Find where the given text appears and provide that cell's center as [X, Y] coordinate. 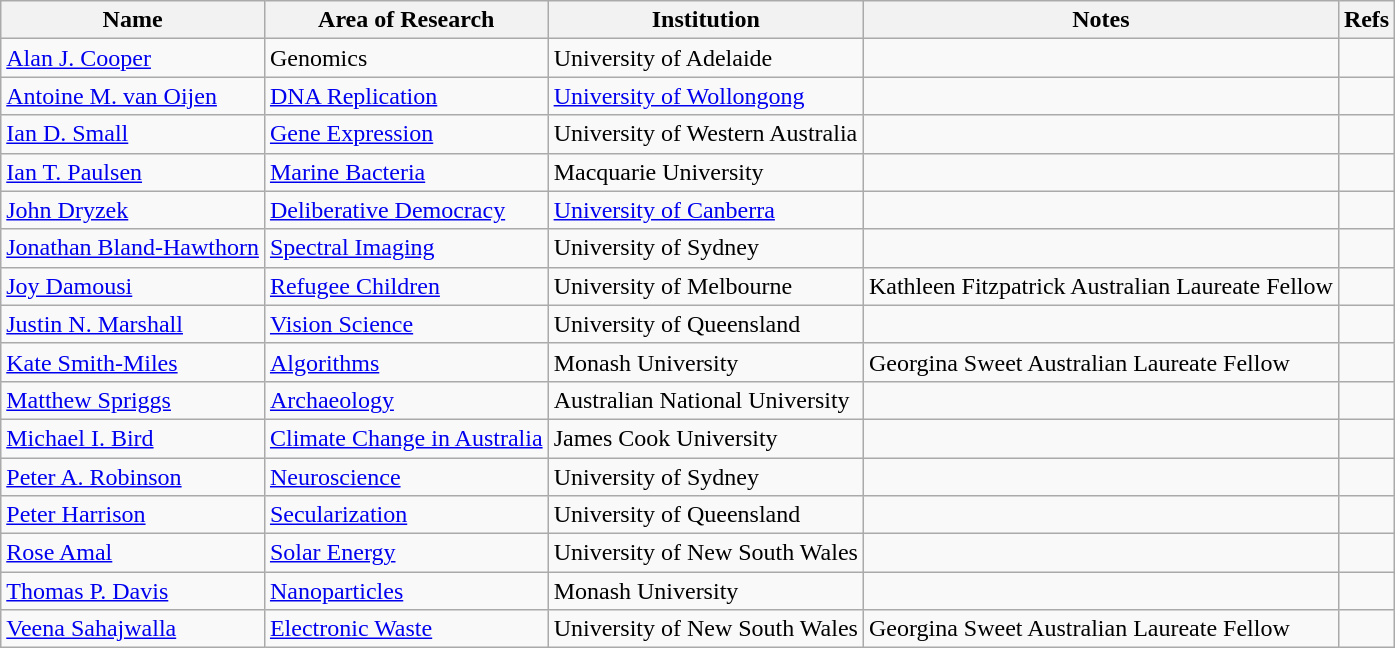
Archaeology [406, 400]
Peter A. Robinson [133, 477]
Neuroscience [406, 477]
University of Canberra [706, 210]
Kate Smith-Miles [133, 362]
Institution [706, 20]
Veena Sahajwalla [133, 629]
Joy Damousi [133, 286]
Nanoparticles [406, 591]
Algorithms [406, 362]
Gene Expression [406, 134]
Kathleen Fitzpatrick Australian Laureate Fellow [1100, 286]
University of Melbourne [706, 286]
Area of Research [406, 20]
Deliberative Democracy [406, 210]
Notes [1100, 20]
Peter Harrison [133, 515]
James Cook University [706, 438]
DNA Replication [406, 96]
Refugee Children [406, 286]
Climate Change in Australia [406, 438]
Justin N. Marshall [133, 324]
Michael I. Bird [133, 438]
Name [133, 20]
Solar Energy [406, 553]
Electronic Waste [406, 629]
Secularization [406, 515]
Refs [1366, 20]
University of Wollongong [706, 96]
John Dryzek [133, 210]
Genomics [406, 58]
Vision Science [406, 324]
Marine Bacteria [406, 172]
University of Adelaide [706, 58]
Spectral Imaging [406, 248]
Australian National University [706, 400]
Alan J. Cooper [133, 58]
Ian D. Small [133, 134]
University of Western Australia [706, 134]
Jonathan Bland-Hawthorn [133, 248]
Ian T. Paulsen [133, 172]
Macquarie University [706, 172]
Thomas P. Davis [133, 591]
Matthew Spriggs [133, 400]
Antoine M. van Oijen [133, 96]
Rose Amal [133, 553]
